For the text-containing cell, return its midpoint in [x, y] coordinate format. 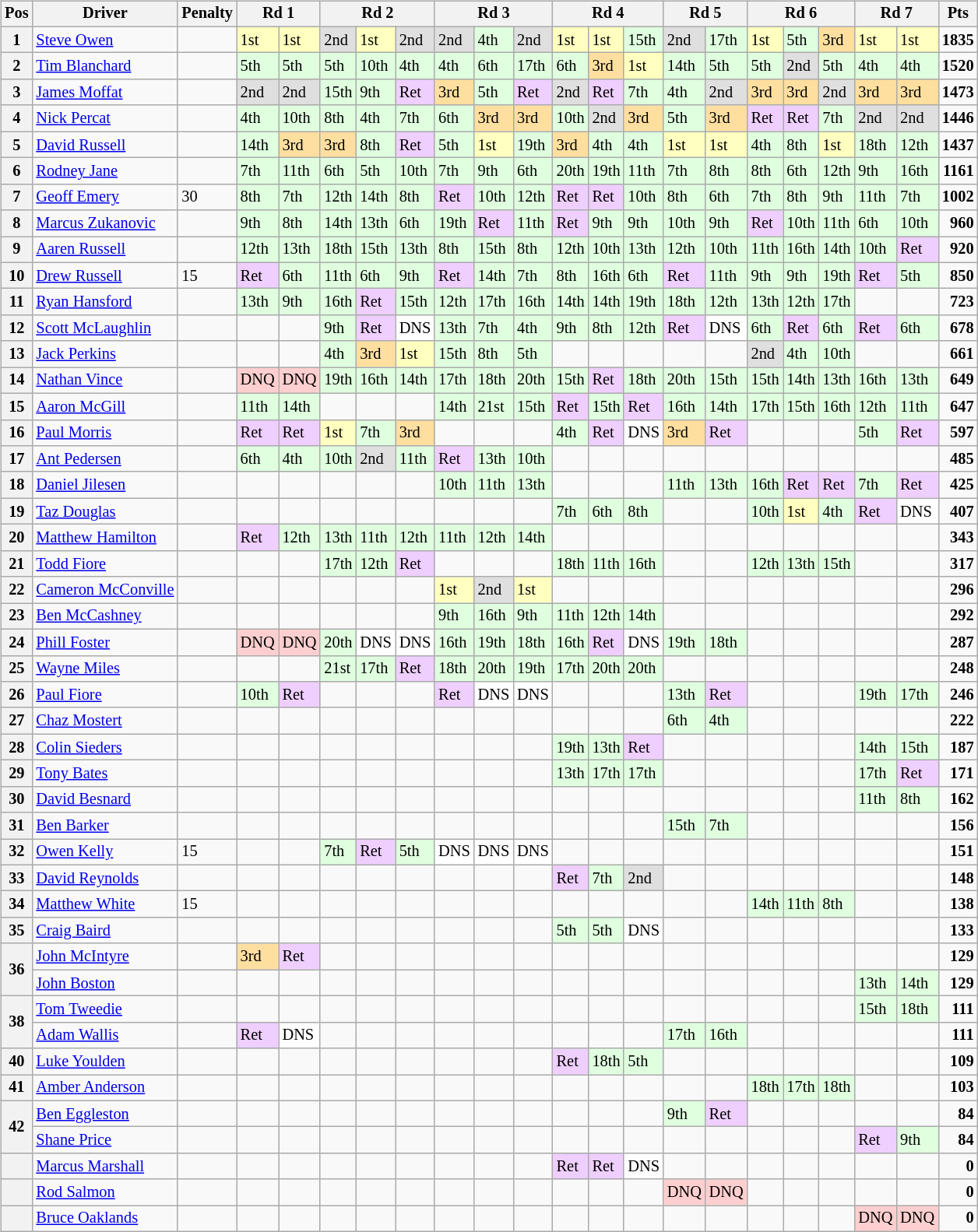
42 [16, 1127]
John McIntyre [104, 956]
Luke Youlden [104, 1062]
36 [16, 970]
16 [16, 433]
Rd 6 [801, 14]
Phill Foster [104, 642]
292 [958, 616]
Rd 5 [705, 14]
Craig Baird [104, 931]
Taz Douglas [104, 511]
Ryan Hansford [104, 302]
7 [16, 197]
13 [16, 354]
109 [958, 1062]
1161 [958, 171]
Colin Sieders [104, 747]
35 [16, 931]
David Reynolds [104, 878]
1437 [958, 145]
1473 [958, 93]
296 [958, 590]
Paul Fiore [104, 695]
26 [16, 695]
661 [958, 354]
21 [16, 563]
Drew Russell [104, 276]
960 [958, 223]
Chaz Mostert [104, 721]
Rd 4 [608, 14]
23 [16, 616]
20 [16, 538]
Wayne Miles [104, 669]
Adam Wallis [104, 1035]
17 [16, 459]
34 [16, 904]
187 [958, 747]
920 [958, 250]
407 [958, 511]
678 [958, 328]
Pts [958, 14]
148 [958, 878]
Driver [104, 14]
287 [958, 642]
25 [16, 669]
3 [16, 93]
11 [16, 302]
Rd 3 [494, 14]
Geoff Emery [104, 197]
Shane Price [104, 1140]
12 [16, 328]
David Besnard [104, 799]
485 [958, 459]
31 [16, 826]
248 [958, 669]
18 [16, 485]
Steve Owen [104, 40]
33 [16, 878]
Nick Percat [104, 118]
1002 [958, 197]
2 [16, 66]
103 [958, 1088]
Todd Fiore [104, 563]
Ben Barker [104, 826]
133 [958, 931]
14 [16, 381]
1446 [958, 118]
Penalty [207, 14]
10 [16, 276]
425 [958, 485]
723 [958, 302]
171 [958, 774]
Aaren Russell [104, 250]
Nathan Vince [104, 381]
6 [16, 171]
156 [958, 826]
1 [16, 40]
1835 [958, 40]
Owen Kelly [104, 852]
317 [958, 563]
Paul Morris [104, 433]
Aaron McGill [104, 406]
Scott McLaughlin [104, 328]
Cameron McConville [104, 590]
Amber Anderson [104, 1088]
850 [958, 276]
Marcus Marshall [104, 1167]
Matthew Hamilton [104, 538]
Rodney Jane [104, 171]
Rd 7 [896, 14]
28 [16, 747]
Rod Salmon [104, 1192]
27 [16, 721]
41 [16, 1088]
James Moffat [104, 93]
Jack Perkins [104, 354]
Rd 2 [377, 14]
162 [958, 799]
David Russell [104, 145]
Pos [16, 14]
Ant Pedersen [104, 459]
Tom Tweedie [104, 1009]
647 [958, 406]
Tim Blanchard [104, 66]
343 [958, 538]
9 [16, 250]
John Boston [104, 983]
Ben Eggleston [104, 1114]
1520 [958, 66]
5 [16, 145]
597 [958, 433]
649 [958, 381]
24 [16, 642]
32 [16, 852]
4 [16, 118]
Matthew White [104, 904]
29 [16, 774]
Ben McCashney [104, 616]
222 [958, 721]
38 [16, 1023]
Marcus Zukanovic [104, 223]
40 [16, 1062]
8 [16, 223]
Bruce Oaklands [104, 1219]
246 [958, 695]
19 [16, 511]
22 [16, 590]
151 [958, 852]
Daniel Jilesen [104, 485]
Tony Bates [104, 774]
Rd 1 [279, 14]
138 [958, 904]
